Search for the cell housing the specified text and yield its (x, y) center coordinate. 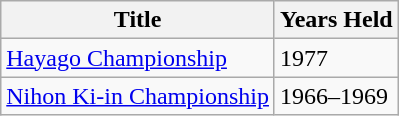
1966–1969 (336, 96)
1977 (336, 58)
Nihon Ki-in Championship (138, 96)
Hayago Championship (138, 58)
Title (138, 20)
Years Held (336, 20)
